Provide the (X, Y) coordinate of the cell's center where the given text is located.  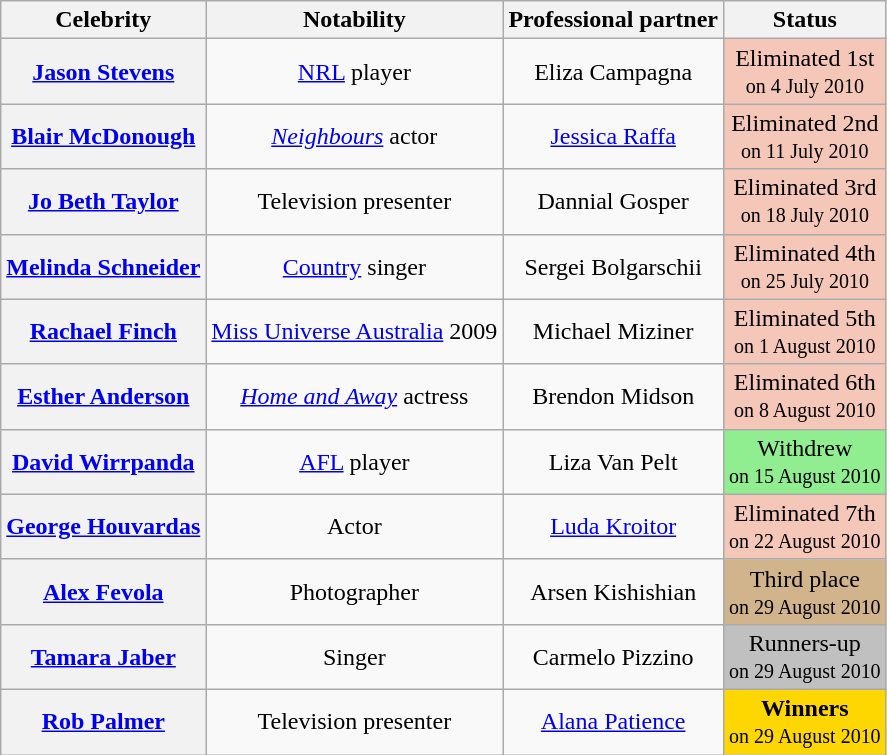
George Houvardas (104, 526)
Eliza Campagna (614, 72)
Photographer (354, 592)
Jessica Raffa (614, 136)
Third placeon 29 August 2010 (804, 592)
Eliminated 5thon 1 August 2010 (804, 332)
David Wirrpanda (104, 462)
Rachael Finch (104, 332)
Eliminated 6thon 8 August 2010 (804, 396)
Liza Van Pelt (614, 462)
Arsen Kishishian (614, 592)
AFL player (354, 462)
Singer (354, 656)
Brendon Midson (614, 396)
Melinda Schneider (104, 266)
Home and Away actress (354, 396)
Michael Miziner (614, 332)
Alana Patience (614, 722)
Professional partner (614, 20)
Withdrewon 15 August 2010 (804, 462)
Sergei Bolgarschii (614, 266)
Jason Stevens (104, 72)
Rob Palmer (104, 722)
Neighbours actor (354, 136)
Status (804, 20)
Luda Kroitor (614, 526)
Eliminated 7thon 22 August 2010 (804, 526)
Esther Anderson (104, 396)
Blair McDonough (104, 136)
NRL player (354, 72)
Alex Fevola (104, 592)
Eliminated 1ston 4 July 2010 (804, 72)
Jo Beth Taylor (104, 202)
Eliminated 3rdon 18 July 2010 (804, 202)
Country singer (354, 266)
Winnerson 29 August 2010 (804, 722)
Tamara Jaber (104, 656)
Eliminated 2ndon 11 July 2010 (804, 136)
Runners-upon 29 August 2010 (804, 656)
Celebrity (104, 20)
Actor (354, 526)
Notability (354, 20)
Eliminated 4thon 25 July 2010 (804, 266)
Dannial Gosper (614, 202)
Carmelo Pizzino (614, 656)
Miss Universe Australia 2009 (354, 332)
